Extract the (x, y) coordinate from the center of the cell holding the provided text.  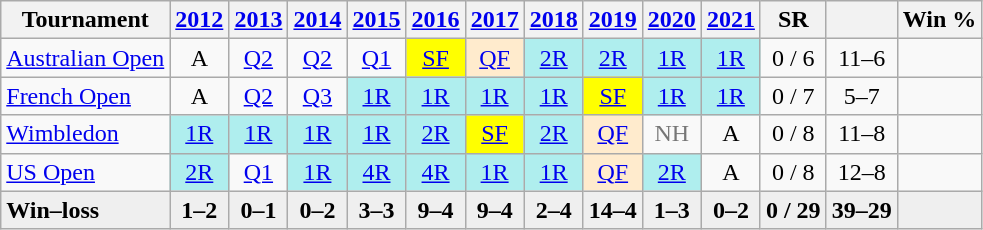
NH (672, 134)
Q3 (318, 96)
2019 (612, 20)
2014 (318, 20)
Win–loss (86, 210)
2013 (258, 20)
2015 (376, 20)
39–29 (862, 210)
2020 (672, 20)
0–1 (258, 210)
2017 (494, 20)
2021 (730, 20)
0 / 7 (793, 96)
French Open (86, 96)
0 / 29 (793, 210)
Australian Open (86, 58)
1–3 (672, 210)
2012 (200, 20)
11–6 (862, 58)
US Open (86, 172)
5–7 (862, 96)
2016 (436, 20)
3–3 (376, 210)
SR (793, 20)
Tournament (86, 20)
0 / 6 (793, 58)
1–2 (200, 210)
14–4 (612, 210)
Wimbledon (86, 134)
Win % (940, 20)
2018 (554, 20)
2–4 (554, 210)
12–8 (862, 172)
11–8 (862, 134)
